Find where the given text appears and provide that cell's center as (X, Y) coordinate. 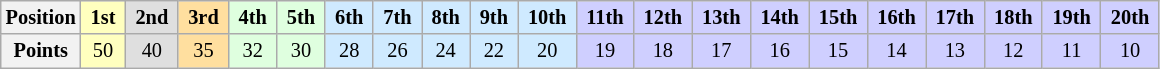
10 (1130, 51)
2nd (152, 17)
16 (779, 51)
50 (104, 51)
19th (1071, 17)
19 (604, 51)
5th (301, 17)
12th (663, 17)
14th (779, 17)
17th (955, 17)
11 (1071, 51)
17 (721, 51)
Position (41, 17)
18th (1013, 17)
11th (604, 17)
7th (397, 17)
14 (896, 51)
20th (1130, 17)
6th (349, 17)
32 (253, 51)
40 (152, 51)
1st (104, 17)
30 (301, 51)
16th (896, 17)
35 (203, 51)
15 (838, 51)
26 (397, 51)
9th (494, 17)
13th (721, 17)
3rd (203, 17)
10th (547, 17)
12 (1013, 51)
15th (838, 17)
4th (253, 17)
13 (955, 51)
8th (446, 17)
22 (494, 51)
Points (41, 51)
28 (349, 51)
20 (547, 51)
18 (663, 51)
24 (446, 51)
